Return the [x, y] coordinate for the center point of the cell that contains the specified text.  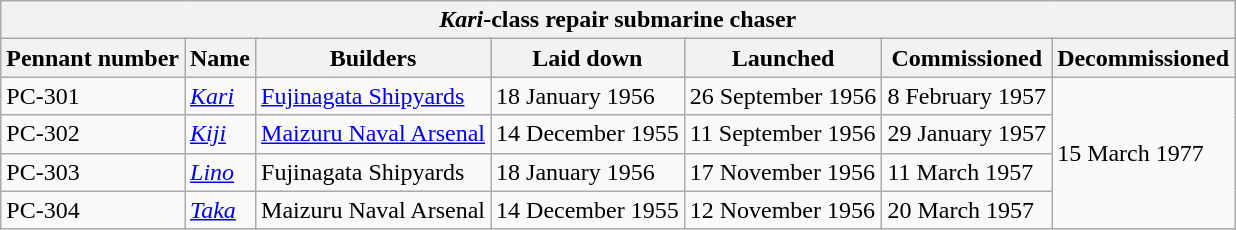
15 March 1977 [1144, 153]
20 March 1957 [967, 210]
Commissioned [967, 58]
26 September 1956 [783, 96]
Kiji [220, 134]
PC-302 [93, 134]
PC-303 [93, 172]
29 January 1957 [967, 134]
Decommissioned [1144, 58]
12 November 1956 [783, 210]
Pennant number [93, 58]
Kari [220, 96]
Launched [783, 58]
Laid down [588, 58]
17 November 1956 [783, 172]
PC-304 [93, 210]
Taka [220, 210]
11 September 1956 [783, 134]
8 February 1957 [967, 96]
PC-301 [93, 96]
Kari-class repair submarine chaser [618, 20]
Name [220, 58]
Lino [220, 172]
Builders [374, 58]
11 March 1957 [967, 172]
